Search for the cell housing the specified text and yield its (x, y) center coordinate. 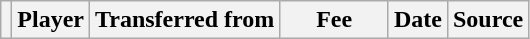
Player (51, 20)
Fee (334, 20)
Source (488, 20)
Date (418, 20)
Transferred from (185, 20)
